Output the [X, Y] coordinate of the center of the cell containing the given text.  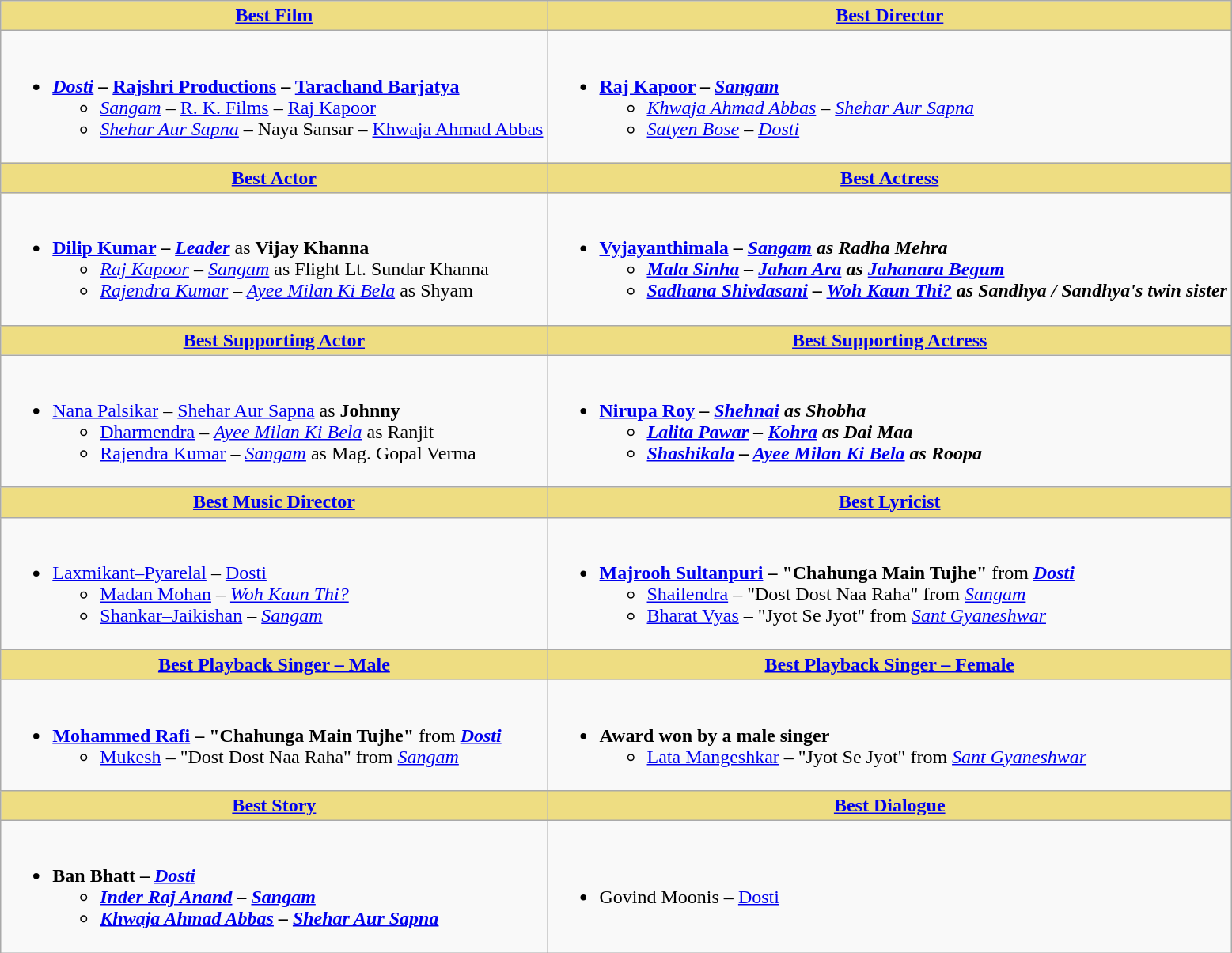
Best Dialogue [889, 805]
Best Playback Singer – Female [889, 664]
Best Actress [889, 178]
Award won by a male singerLata Mangeshkar – "Jyot Se Jyot" from Sant Gyaneshwar [889, 735]
Best Director [889, 16]
Best Story [274, 805]
Majrooh Sultanpuri – "Chahunga Main Tujhe" from DostiShailendra – "Dost Dost Naa Raha" from SangamBharat Vyas – "Jyot Se Jyot" from Sant Gyaneshwar [889, 584]
Laxmikant–Pyarelal – DostiMadan Mohan – Woh Kaun Thi?Shankar–Jaikishan – Sangam [274, 584]
Best Actor [274, 178]
Nana Palsikar – Shehar Aur Sapna as JohnnyDharmendra – Ayee Milan Ki Bela as RanjitRajendra Kumar – Sangam as Mag. Gopal Verma [274, 421]
Nirupa Roy – Shehnai as ShobhaLalita Pawar – Kohra as Dai MaaShashikala – Ayee Milan Ki Bela as Roopa [889, 421]
Best Supporting Actress [889, 340]
Best Playback Singer – Male [274, 664]
Best Music Director [274, 502]
Govind Moonis – Dosti [889, 886]
Dosti – Rajshri Productions – Tarachand Barjatya Sangam – R. K. Films – Raj KapoorShehar Aur Sapna – Naya Sansar – Khwaja Ahmad Abbas [274, 96]
Best Film [274, 16]
Vyjayanthimala – Sangam as Radha MehraMala Sinha – Jahan Ara as Jahanara BegumSadhana Shivdasani – Woh Kaun Thi? as Sandhya / Sandhya's twin sister [889, 259]
Best Lyricist [889, 502]
Ban Bhatt – DostiInder Raj Anand – SangamKhwaja Ahmad Abbas – Shehar Aur Sapna [274, 886]
Best Supporting Actor [274, 340]
Mohammed Rafi – "Chahunga Main Tujhe" from DostiMukesh – "Dost Dost Naa Raha" from Sangam [274, 735]
Raj Kapoor – Sangam Khwaja Ahmad Abbas – Shehar Aur SapnaSatyen Bose – Dosti [889, 96]
Dilip Kumar – Leader as Vijay KhannaRaj Kapoor – Sangam as Flight Lt. Sundar KhannaRajendra Kumar – Ayee Milan Ki Bela as Shyam [274, 259]
